Pinpoint the cell where the given text exists, returning its (x, y) midpoint coordinate. 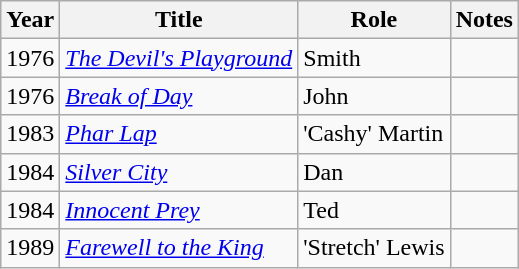
Phar Lap (179, 134)
Ted (374, 210)
Dan (374, 172)
1983 (30, 134)
Notes (484, 20)
Smith (374, 58)
John (374, 96)
Title (179, 20)
Silver City (179, 172)
Year (30, 20)
1989 (30, 248)
'Stretch' Lewis (374, 248)
Break of Day (179, 96)
The Devil's Playground (179, 58)
Role (374, 20)
'Cashy' Martin (374, 134)
Farewell to the King (179, 248)
Innocent Prey (179, 210)
